Scan for the cell matching the given text and deliver its [X, Y] coordinate at center. 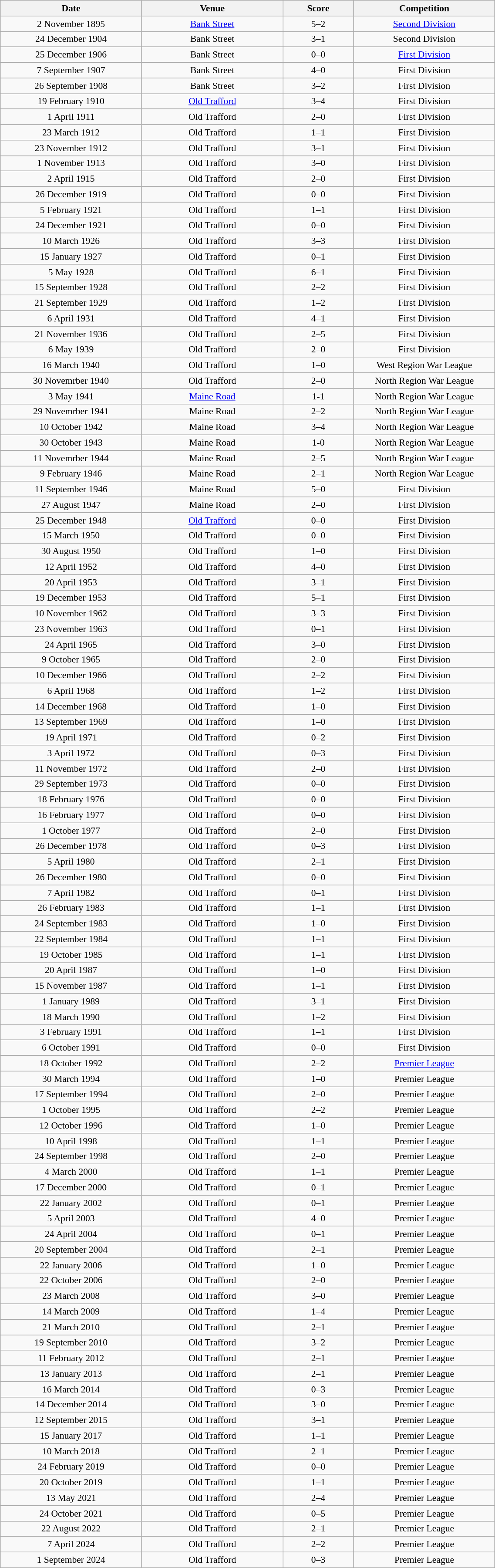
24 October 2021 [71, 1514]
25 December 1948 [71, 520]
26 February 1983 [71, 908]
24 April 1965 [71, 645]
30 October 1943 [71, 443]
24 September 1998 [71, 1156]
25 December 1906 [71, 55]
21 March 2010 [71, 1327]
0–5 [318, 1514]
West Region War League [424, 365]
29 Novemrber 1941 [71, 412]
2 April 1915 [71, 179]
1 October 1977 [71, 831]
16 February 1977 [71, 815]
2–4 [318, 1498]
13 January 2013 [71, 1374]
12 April 1952 [71, 567]
26 December 1978 [71, 846]
24 February 2019 [71, 1467]
3 February 1991 [71, 1032]
1-0 [318, 443]
10 March 2018 [71, 1451]
26 December 1919 [71, 195]
23 November 1912 [71, 148]
20 April 1953 [71, 582]
11 Novemrber 1944 [71, 458]
18 March 1990 [71, 1017]
6–1 [318, 272]
13 May 2021 [71, 1498]
1–4 [318, 1312]
5 April 2003 [71, 1219]
1 April 1911 [71, 117]
Competition [424, 8]
9 October 1965 [71, 660]
15 November 1987 [71, 986]
5–0 [318, 490]
2 November 1895 [71, 24]
7 April 1982 [71, 893]
10 March 1926 [71, 241]
17 December 2000 [71, 1188]
17 September 1994 [71, 1095]
6 October 1991 [71, 1048]
23 November 1963 [71, 629]
Date [71, 8]
22 January 2002 [71, 1203]
16 March 1940 [71, 365]
21 September 1929 [71, 303]
30 Novemrber 1940 [71, 381]
5 May 1928 [71, 272]
29 September 1973 [71, 784]
4 March 2000 [71, 1172]
5 February 1921 [71, 210]
1 November 1913 [71, 163]
24 April 2004 [71, 1234]
24 December 1904 [71, 39]
24 September 1983 [71, 924]
23 March 2008 [71, 1296]
19 September 2010 [71, 1343]
14 March 2009 [71, 1312]
5 April 1980 [71, 862]
24 December 1921 [71, 226]
15 September 1928 [71, 287]
7 September 1907 [71, 71]
30 August 1950 [71, 551]
1 September 2024 [71, 1560]
10 December 1966 [71, 676]
27 August 1947 [71, 505]
18 October 1992 [71, 1064]
4–1 [318, 319]
3 May 1941 [71, 396]
22 August 2022 [71, 1529]
16 March 2014 [71, 1389]
18 February 1976 [71, 800]
Venue [212, 8]
19 April 1971 [71, 738]
1 October 1995 [71, 1110]
11 February 2012 [71, 1358]
20 September 2004 [71, 1250]
10 October 1942 [71, 427]
10 April 1998 [71, 1141]
15 March 1950 [71, 536]
19 October 1985 [71, 955]
30 March 1994 [71, 1079]
26 September 1908 [71, 86]
9 February 1946 [71, 474]
22 September 1984 [71, 939]
23 March 1912 [71, 132]
19 February 1910 [71, 101]
12 September 2015 [71, 1420]
14 December 1968 [71, 706]
13 September 1969 [71, 722]
15 January 2017 [71, 1436]
11 November 1972 [71, 769]
21 November 1936 [71, 334]
10 November 1962 [71, 614]
Score [318, 8]
11 September 1946 [71, 490]
0–2 [318, 738]
3 April 1972 [71, 753]
20 October 2019 [71, 1483]
7 April 2024 [71, 1544]
14 December 2014 [71, 1405]
26 December 1980 [71, 877]
19 December 1953 [71, 598]
6 May 1939 [71, 350]
6 April 1968 [71, 691]
20 April 1987 [71, 970]
15 January 1927 [71, 257]
5–1 [318, 598]
1-1 [318, 396]
5–2 [318, 24]
1 January 1989 [71, 1001]
12 October 1996 [71, 1125]
22 October 2006 [71, 1281]
6 April 1931 [71, 319]
22 January 2006 [71, 1265]
